Search for the cell housing the specified text and yield its [X, Y] center coordinate. 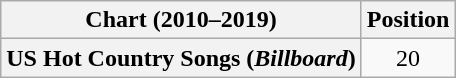
20 [408, 58]
Position [408, 20]
US Hot Country Songs (Billboard) [181, 58]
Chart (2010–2019) [181, 20]
